Determine the [X, Y] coordinate at the center of the cell enclosing the given text.  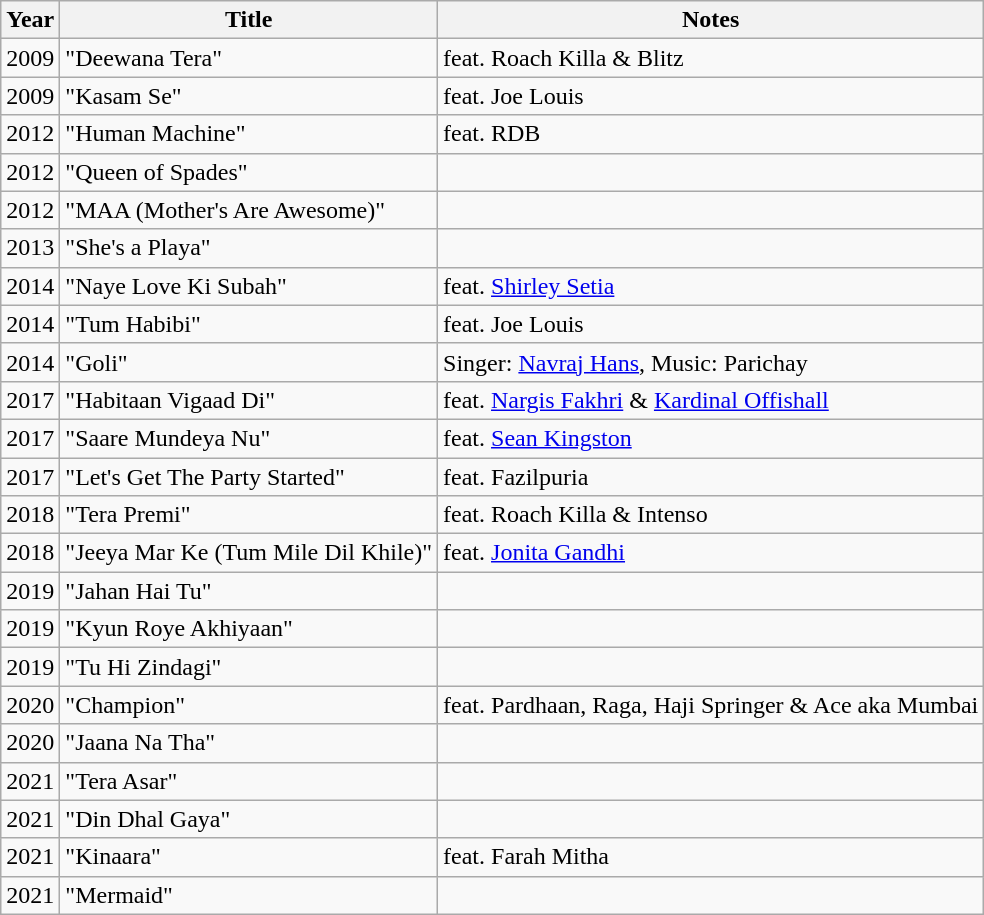
"She's a Playa" [249, 248]
feat. Pardhaan, Raga, Haji Springer & Ace aka Mumbai [711, 705]
"Jeeya Mar Ke (Tum Mile Dil Khile)" [249, 553]
feat. Nargis Fakhri & Kardinal Offishall [711, 400]
feat. Jonita Gandhi [711, 553]
"Tera Asar" [249, 781]
feat. Farah Mitha [711, 857]
"Queen of Spades" [249, 172]
"Tu Hi Zindagi" [249, 667]
"Saare Mundeya Nu" [249, 438]
"Goli" [249, 362]
2013 [30, 248]
feat. Sean Kingston [711, 438]
"Kasam Se" [249, 96]
"MAA (Mother's Are Awesome)" [249, 210]
feat. Fazilpuria [711, 477]
"Human Machine" [249, 134]
"Din Dhal Gaya" [249, 819]
"Jaana Na Tha" [249, 743]
feat. Roach Killa & Intenso [711, 515]
"Habitaan Vigaad Di" [249, 400]
"Kyun Roye Akhiyaan" [249, 629]
Title [249, 20]
"Tum Habibi" [249, 324]
feat. Roach Killa & Blitz [711, 58]
"Kinaara" [249, 857]
"Let's Get The Party Started" [249, 477]
feat. Shirley Setia [711, 286]
"Deewana Tera" [249, 58]
"Champion" [249, 705]
"Naye Love Ki Subah" [249, 286]
"Mermaid" [249, 895]
feat. RDB [711, 134]
Singer: Navraj Hans, Music: Parichay [711, 362]
"Jahan Hai Tu" [249, 591]
"Tera Premi" [249, 515]
Year [30, 20]
Notes [711, 20]
